Capture the cell that displays the provided text and extract its [X, Y] central coordinate. 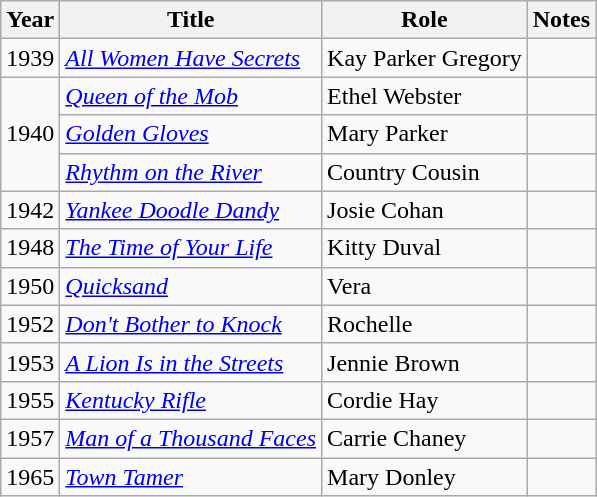
1942 [30, 210]
1948 [30, 248]
1940 [30, 134]
1952 [30, 324]
1939 [30, 58]
Cordie Hay [425, 400]
Rochelle [425, 324]
A Lion Is in the Streets [191, 362]
Don't Bother to Knock [191, 324]
Golden Gloves [191, 134]
1957 [30, 438]
Kentucky Rifle [191, 400]
Carrie Chaney [425, 438]
Josie Cohan [425, 210]
Mary Parker [425, 134]
Town Tamer [191, 477]
1950 [30, 286]
Jennie Brown [425, 362]
1965 [30, 477]
Notes [561, 20]
Country Cousin [425, 172]
Yankee Doodle Dandy [191, 210]
Ethel Webster [425, 96]
The Time of Your Life [191, 248]
Kitty Duval [425, 248]
Queen of the Mob [191, 96]
Title [191, 20]
All Women Have Secrets [191, 58]
Role [425, 20]
1955 [30, 400]
Mary Donley [425, 477]
1953 [30, 362]
Vera [425, 286]
Man of a Thousand Faces [191, 438]
Kay Parker Gregory [425, 58]
Year [30, 20]
Rhythm on the River [191, 172]
Quicksand [191, 286]
